Search for the cell housing the specified text and yield its [X, Y] center coordinate. 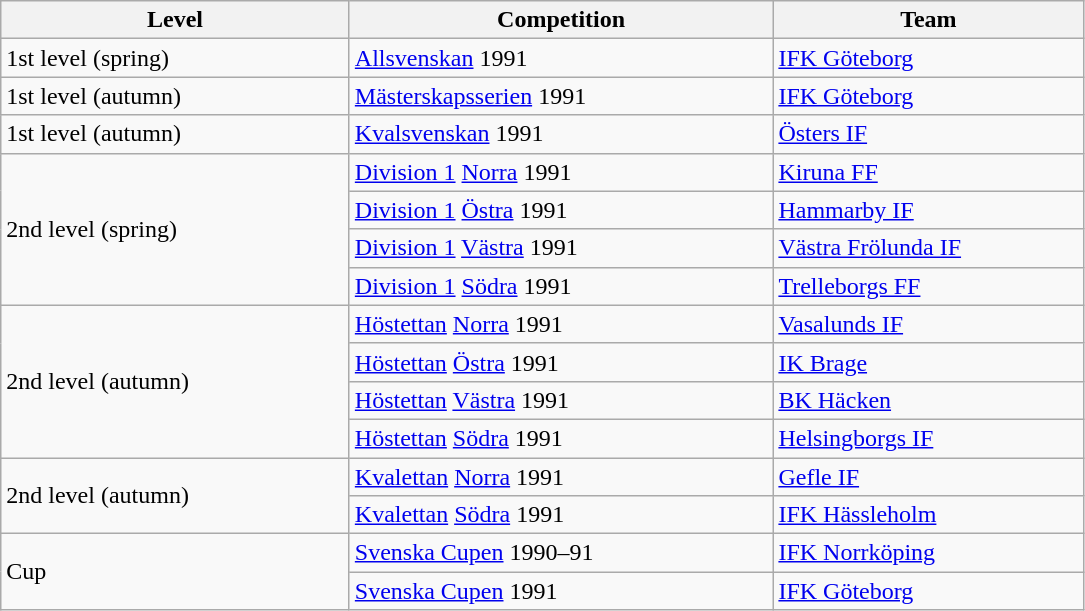
1st level (spring) [176, 58]
Trelleborgs FF [928, 286]
Division 1 Västra 1991 [561, 248]
IFK Norrköping [928, 553]
Allsvenskan 1991 [561, 58]
Svenska Cupen 1991 [561, 591]
Division 1 Norra 1991 [561, 172]
Svenska Cupen 1990–91 [561, 553]
Division 1 Södra 1991 [561, 286]
Höstettan Norra 1991 [561, 324]
Helsingborgs IF [928, 438]
Höstettan Östra 1991 [561, 362]
Höstettan Västra 1991 [561, 400]
IFK Hässleholm [928, 515]
Höstettan Södra 1991 [561, 438]
Västra Frölunda IF [928, 248]
Level [176, 20]
Kiruna FF [928, 172]
Vasalunds IF [928, 324]
Kvalettan Södra 1991 [561, 515]
Östers IF [928, 134]
Team [928, 20]
Gefle IF [928, 477]
IK Brage [928, 362]
Division 1 Östra 1991 [561, 210]
BK Häcken [928, 400]
Kvalettan Norra 1991 [561, 477]
Hammarby IF [928, 210]
Kvalsvenskan 1991 [561, 134]
2nd level (spring) [176, 229]
Competition [561, 20]
Cup [176, 572]
Mästerskapsserien 1991 [561, 96]
